Capture the cell that displays the provided text and extract its [X, Y] central coordinate. 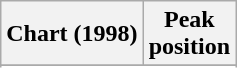
Chart (1998) [72, 34]
Peakposition [189, 34]
